Extract the (X, Y) coordinate from the center of the cell holding the provided text.  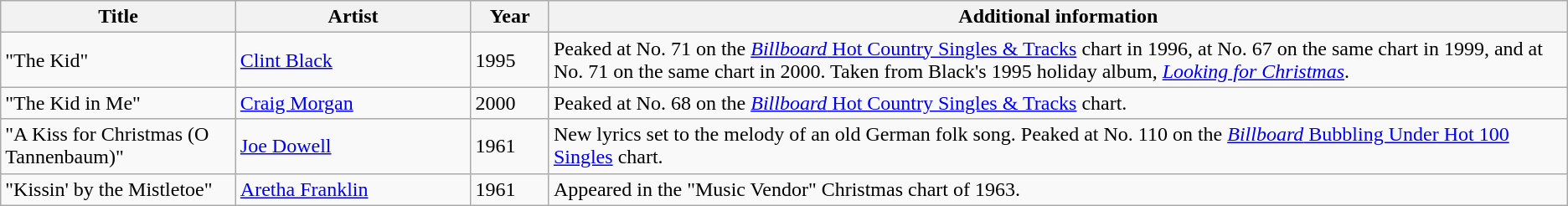
1995 (510, 60)
"A Kiss for Christmas (O Tannenbaum)" (119, 146)
Artist (353, 17)
Aretha Franklin (353, 189)
"Kissin' by the Mistletoe" (119, 189)
Additional information (1058, 17)
Craig Morgan (353, 103)
Appeared in the "Music Vendor" Christmas chart of 1963. (1058, 189)
Peaked at No. 68 on the Billboard Hot Country Singles & Tracks chart. (1058, 103)
"The Kid in Me" (119, 103)
Clint Black (353, 60)
Joe Dowell (353, 146)
Year (510, 17)
"The Kid" (119, 60)
2000 (510, 103)
New lyrics set to the melody of an old German folk song. Peaked at No. 110 on the Billboard Bubbling Under Hot 100 Singles chart. (1058, 146)
Title (119, 17)
